Capture the cell that displays the provided text and extract its [x, y] central coordinate. 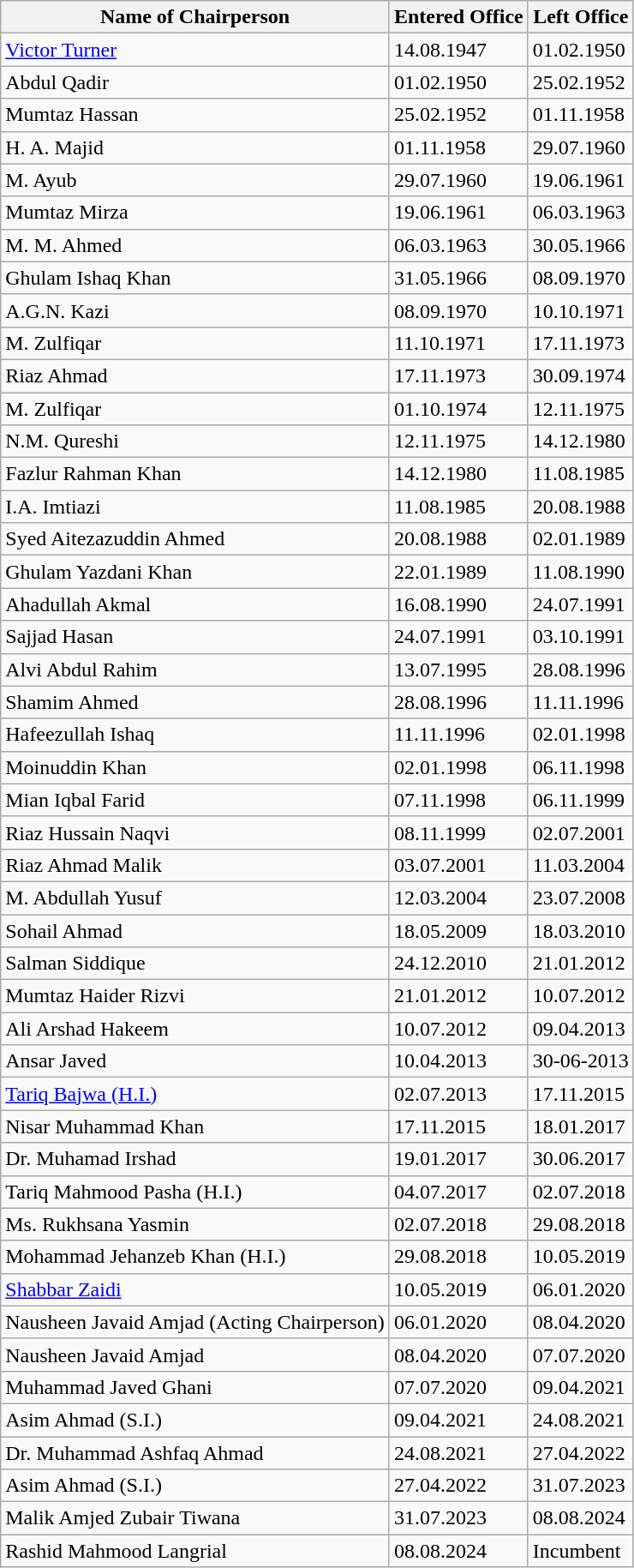
Dr. Muhammad Ashfaq Ahmad [195, 1453]
22.01.1989 [458, 572]
Riaz Hussain Naqvi [195, 832]
Ghulam Ishaq Khan [195, 278]
18.01.2017 [581, 1126]
Ms. Rukhsana Yasmin [195, 1224]
Rashid Mahmood Langrial [195, 1551]
30-06-2013 [581, 1061]
24.12.2010 [458, 964]
Nisar Muhammad Khan [195, 1126]
08.11.1999 [458, 832]
Hafeezullah Ishaq [195, 735]
11.03.2004 [581, 865]
Nausheen Javaid Amjad (Acting Chairperson) [195, 1322]
Ali Arshad Hakeem [195, 1029]
I.A. Imtiazi [195, 507]
M. M. Ahmed [195, 245]
Shamim Ahmed [195, 702]
06.11.1998 [581, 767]
Left Office [581, 17]
19.01.2017 [458, 1159]
Alvi Abdul Rahim [195, 670]
M. Abdullah Yusuf [195, 898]
31.05.1966 [458, 278]
30.06.2017 [581, 1159]
A.G.N. Kazi [195, 310]
Fazlur Rahman Khan [195, 474]
Incumbent [581, 1551]
Tariq Mahmood Pasha (H.I.) [195, 1192]
12.03.2004 [458, 898]
Malik Amjed Zubair Tiwana [195, 1518]
Mohammad Jehanzeb Khan (H.I.) [195, 1257]
N.M. Qureshi [195, 442]
Mian Iqbal Farid [195, 800]
04.07.2017 [458, 1192]
11.08.1990 [581, 572]
Sajjad Hasan [195, 637]
Salman Siddique [195, 964]
Mumtaz Hassan [195, 115]
Nausheen Javaid Amjad [195, 1355]
23.07.2008 [581, 898]
Syed Aitezazuddin Ahmed [195, 539]
Abdul Qadir [195, 82]
Mumtaz Mirza [195, 213]
03.10.1991 [581, 637]
30.09.1974 [581, 375]
Dr. Muhamad Irshad [195, 1159]
Moinuddin Khan [195, 767]
01.10.1974 [458, 409]
02.07.2001 [581, 832]
16.08.1990 [458, 604]
Ghulam Yazdani Khan [195, 572]
Shabbar Zaidi [195, 1289]
Riaz Ahmad [195, 375]
Victor Turner [195, 50]
02.01.1989 [581, 539]
10.10.1971 [581, 310]
Sohail Ahmad [195, 930]
06.11.1999 [581, 800]
11.10.1971 [458, 343]
Ansar Javed [195, 1061]
M. Ayub [195, 180]
02.07.2013 [458, 1094]
14.08.1947 [458, 50]
Tariq Bajwa (H.I.) [195, 1094]
09.04.2013 [581, 1029]
07.11.1998 [458, 800]
Entered Office [458, 17]
Name of Chairperson [195, 17]
Muhammad Javed Ghani [195, 1387]
13.07.1995 [458, 670]
Mumtaz Haider Rizvi [195, 996]
Ahadullah Akmal [195, 604]
18.03.2010 [581, 930]
30.05.1966 [581, 245]
10.04.2013 [458, 1061]
Riaz Ahmad Malik [195, 865]
03.07.2001 [458, 865]
H. A. Majid [195, 147]
18.05.2009 [458, 930]
